From the cell containing the given text, extract its center point as [X, Y] coordinate. 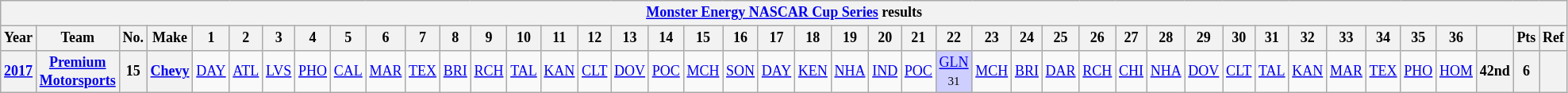
Year [19, 38]
32 [1308, 38]
14 [666, 38]
12 [595, 38]
10 [524, 38]
28 [1166, 38]
36 [1457, 38]
HOM [1457, 72]
Premium Motorsports [78, 72]
1 [211, 38]
2017 [19, 72]
ATL [246, 72]
42nd [1495, 72]
GLN31 [954, 72]
35 [1419, 38]
4 [313, 38]
Make [170, 38]
Chevy [170, 72]
IND [886, 72]
Monster Energy NASCAR Cup Series results [784, 13]
34 [1383, 38]
KEN [813, 72]
17 [776, 38]
20 [886, 38]
19 [850, 38]
2 [246, 38]
9 [489, 38]
26 [1097, 38]
No. [133, 38]
21 [919, 38]
23 [992, 38]
16 [741, 38]
SON [741, 72]
24 [1027, 38]
CHI [1132, 72]
22 [954, 38]
DAR [1060, 72]
CAL [348, 72]
5 [348, 38]
31 [1272, 38]
Pts [1527, 38]
27 [1132, 38]
25 [1060, 38]
8 [455, 38]
29 [1204, 38]
LVS [279, 72]
Team [78, 38]
11 [559, 38]
33 [1347, 38]
Ref [1554, 38]
13 [630, 38]
18 [813, 38]
30 [1239, 38]
7 [423, 38]
3 [279, 38]
